Return the (x, y) coordinate for the center point of the cell that contains the specified text.  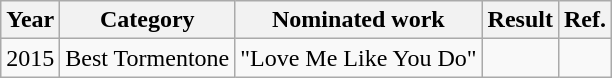
Category (148, 20)
"Love Me Like You Do" (358, 58)
Nominated work (358, 20)
2015 (30, 58)
Year (30, 20)
Result (520, 20)
Best Tormentone (148, 58)
Ref. (584, 20)
